Detect which cell encompasses the target text, then output its [X, Y] center coordinate. 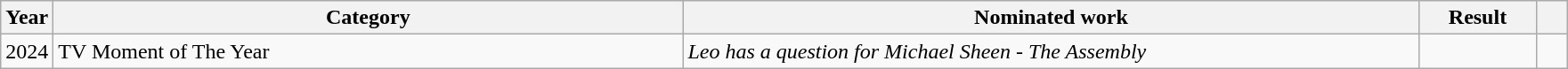
Year [27, 18]
Leo has a question for Michael Sheen - The Assembly [1051, 51]
TV Moment of The Year [369, 51]
2024 [27, 51]
Category [369, 18]
Nominated work [1051, 18]
Result [1478, 18]
